Identify which cell holds the provided text, then report its [x, y] central coordinate. 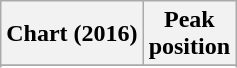
Peakposition [189, 34]
Chart (2016) [72, 34]
